Output the (x, y) coordinate of the center of the cell containing the given text.  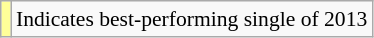
Indicates best-performing single of 2013 (192, 19)
